Return (x, y) of the center of cell containing provided text 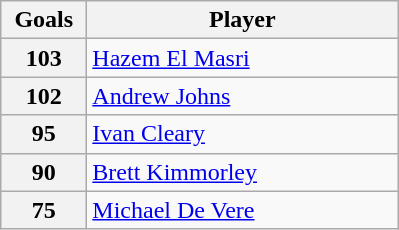
95 (44, 134)
102 (44, 96)
103 (44, 58)
Brett Kimmorley (242, 172)
Goals (44, 20)
75 (44, 210)
Hazem El Masri (242, 58)
Andrew Johns (242, 96)
Player (242, 20)
Ivan Cleary (242, 134)
Michael De Vere (242, 210)
90 (44, 172)
